Capture the cell that displays the provided text and extract its [X, Y] central coordinate. 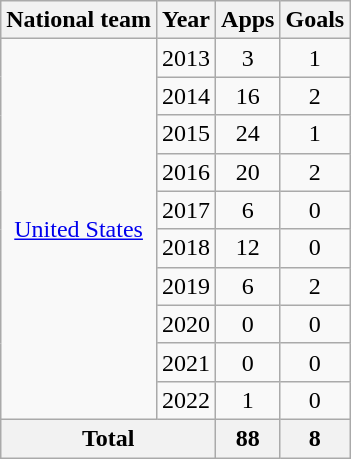
8 [315, 438]
Total [108, 438]
16 [248, 96]
United States [79, 230]
2022 [186, 400]
3 [248, 58]
National team [79, 20]
2019 [186, 286]
2020 [186, 324]
Year [186, 20]
2013 [186, 58]
2014 [186, 96]
2021 [186, 362]
2018 [186, 248]
20 [248, 172]
12 [248, 248]
2016 [186, 172]
88 [248, 438]
24 [248, 134]
Goals [315, 20]
2015 [186, 134]
2017 [186, 210]
Apps [248, 20]
